From the cell containing the given text, extract its center point as [x, y] coordinate. 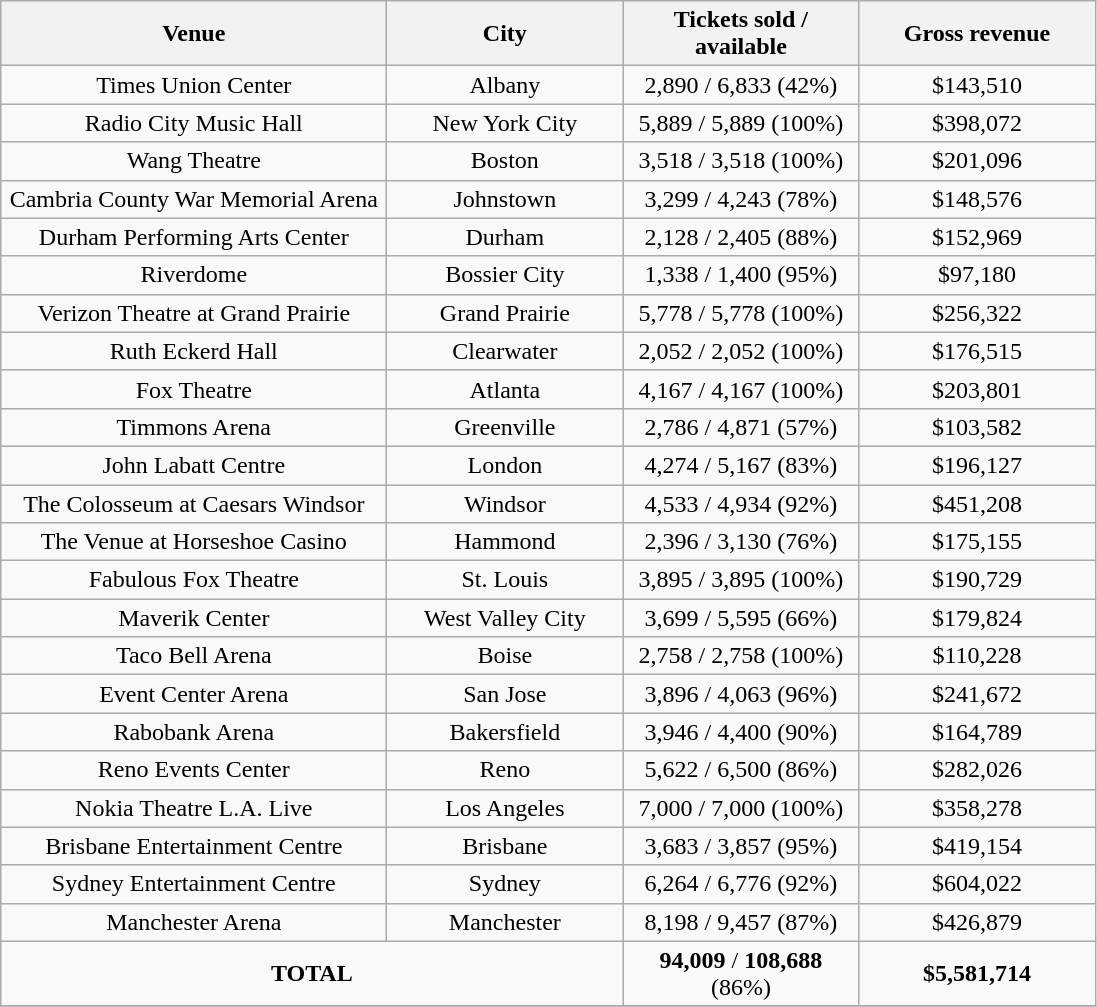
Maverik Center [194, 618]
Los Angeles [505, 808]
Bakersfield [505, 732]
Wang Theatre [194, 161]
London [505, 465]
4,274 / 5,167 (83%) [741, 465]
Atlanta [505, 389]
Riverdome [194, 275]
John Labatt Centre [194, 465]
$398,072 [977, 123]
Event Center Arena [194, 694]
$419,154 [977, 846]
The Colosseum at Caesars Windsor [194, 503]
$282,026 [977, 770]
Boston [505, 161]
$148,576 [977, 199]
3,683 / 3,857 (95%) [741, 846]
$103,582 [977, 427]
Greenville [505, 427]
$241,672 [977, 694]
Reno [505, 770]
4,533 / 4,934 (92%) [741, 503]
6,264 / 6,776 (92%) [741, 884]
Venue [194, 34]
$164,789 [977, 732]
Manchester Arena [194, 922]
Clearwater [505, 351]
2,128 / 2,405 (88%) [741, 237]
2,786 / 4,871 (57%) [741, 427]
Gross revenue [977, 34]
$176,515 [977, 351]
3,299 / 4,243 (78%) [741, 199]
St. Louis [505, 580]
Sydney [505, 884]
Rabobank Arena [194, 732]
Albany [505, 85]
Times Union Center [194, 85]
$152,969 [977, 237]
$97,180 [977, 275]
$256,322 [977, 313]
1,338 / 1,400 (95%) [741, 275]
5,778 / 5,778 (100%) [741, 313]
3,699 / 5,595 (66%) [741, 618]
$5,581,714 [977, 974]
$451,208 [977, 503]
$143,510 [977, 85]
5,889 / 5,889 (100%) [741, 123]
Grand Prairie [505, 313]
Cambria County War Memorial Arena [194, 199]
Radio City Music Hall [194, 123]
Verizon Theatre at Grand Prairie [194, 313]
$358,278 [977, 808]
$196,127 [977, 465]
Hammond [505, 542]
Manchester [505, 922]
Taco Bell Arena [194, 656]
Fox Theatre [194, 389]
Johnstown [505, 199]
The Venue at Horseshoe Casino [194, 542]
Durham Performing Arts Center [194, 237]
$110,228 [977, 656]
$175,155 [977, 542]
$604,022 [977, 884]
TOTAL [312, 974]
$203,801 [977, 389]
Durham [505, 237]
2,890 / 6,833 (42%) [741, 85]
City [505, 34]
Brisbane [505, 846]
$190,729 [977, 580]
Nokia Theatre L.A. Live [194, 808]
3,895 / 3,895 (100%) [741, 580]
Reno Events Center [194, 770]
$201,096 [977, 161]
3,518 / 3,518 (100%) [741, 161]
7,000 / 7,000 (100%) [741, 808]
3,946 / 4,400 (90%) [741, 732]
Sydney Entertainment Centre [194, 884]
$426,879 [977, 922]
Boise [505, 656]
4,167 / 4,167 (100%) [741, 389]
2,758 / 2,758 (100%) [741, 656]
West Valley City [505, 618]
3,896 / 4,063 (96%) [741, 694]
2,396 / 3,130 (76%) [741, 542]
8,198 / 9,457 (87%) [741, 922]
$179,824 [977, 618]
5,622 / 6,500 (86%) [741, 770]
Timmons Arena [194, 427]
Fabulous Fox Theatre [194, 580]
Ruth Eckerd Hall [194, 351]
Brisbane Entertainment Centre [194, 846]
New York City [505, 123]
Bossier City [505, 275]
94,009 / 108,688 (86%) [741, 974]
Windsor [505, 503]
2,052 / 2,052 (100%) [741, 351]
Tickets sold / available [741, 34]
San Jose [505, 694]
